Return the [X, Y] coordinate for the center point of the cell that contains the specified text.  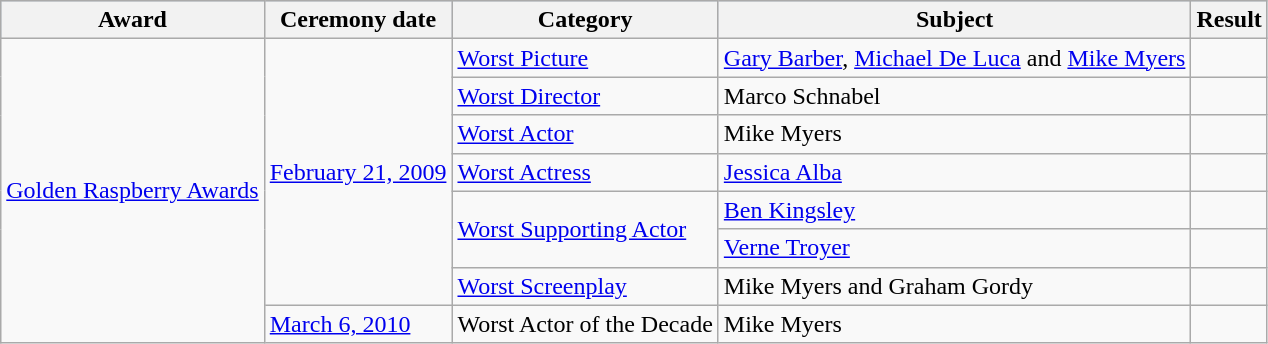
Gary Barber, Michael De Luca and Mike Myers [954, 58]
Mike Myers and Graham Gordy [954, 286]
Marco Schnabel [954, 96]
Worst Actor [585, 134]
March 6, 2010 [358, 324]
Subject [954, 20]
Award [132, 20]
Worst Screenplay [585, 286]
Worst Director [585, 96]
Verne Troyer [954, 248]
Jessica Alba [954, 172]
Result [1229, 20]
Worst Actress [585, 172]
Ceremony date [358, 20]
Ben Kingsley [954, 210]
Worst Actor of the Decade [585, 324]
Golden Raspberry Awards [132, 191]
Worst Picture [585, 58]
February 21, 2009 [358, 172]
Category [585, 20]
Worst Supporting Actor [585, 229]
